Scan for the cell matching the given text and deliver its [X, Y] coordinate at center. 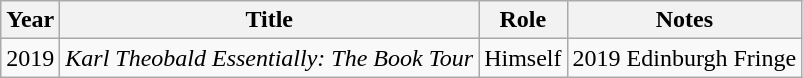
2019 Edinburgh Fringe [684, 58]
2019 [30, 58]
Karl Theobald Essentially: The Book Tour [270, 58]
Himself [523, 58]
Title [270, 20]
Role [523, 20]
Notes [684, 20]
Year [30, 20]
